Provide the [X, Y] coordinate of the cell's center where the given text is located.  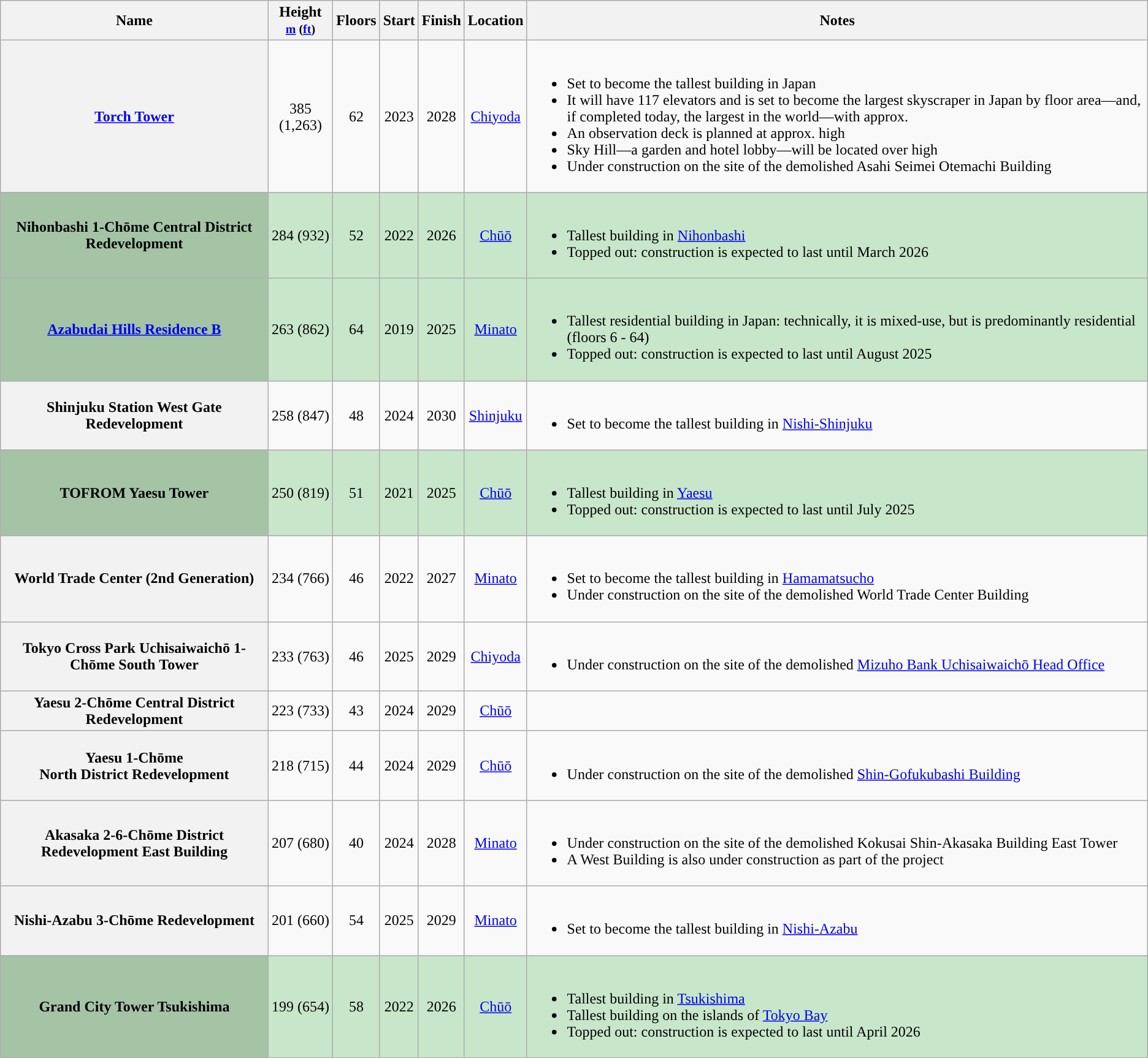
Tallest building in YaesuTopped out: construction is expected to last until July 2025 [837, 493]
385 (1,263) [300, 116]
Notes [837, 21]
Start [399, 21]
218 (715) [300, 765]
2019 [399, 330]
TOFROM Yaesu Tower [134, 493]
Tokyo Cross Park Uchisaiwaichō 1-Chōme South Tower [134, 656]
51 [356, 493]
234 (766) [300, 579]
199 (654) [300, 1007]
48 [356, 416]
Under construction on the site of the demolished Mizuho Bank Uchisaiwaichō Head Office [837, 656]
2023 [399, 116]
62 [356, 116]
258 (847) [300, 416]
263 (862) [300, 330]
World Trade Center (2nd Generation) [134, 579]
44 [356, 765]
201 (660) [300, 921]
Under construction on the site of the demolished Shin-Gofukubashi Building [837, 765]
223 (733) [300, 711]
207 (680) [300, 843]
Nihonbashi 1-Chōme Central District Redevelopment [134, 235]
43 [356, 711]
2027 [442, 579]
Azabudai Hills Residence B [134, 330]
58 [356, 1007]
Heightm (ft) [300, 21]
2030 [442, 416]
40 [356, 843]
Shinjuku [496, 416]
Shinjuku Station West Gate Redevelopment [134, 416]
Torch Tower [134, 116]
Location [496, 21]
Akasaka 2-6-Chōme District Redevelopment East Building [134, 843]
Set to become the tallest building in HamamatsuchoUnder construction on the site of the demolished World Trade Center Building [837, 579]
Floors [356, 21]
Nishi-Azabu 3-Chōme Redevelopment [134, 921]
Name [134, 21]
Yaesu 1-Chōme North District Redevelopment [134, 765]
Tallest building in NihonbashiTopped out: construction is expected to last until March 2026 [837, 235]
250 (819) [300, 493]
52 [356, 235]
2021 [399, 493]
Yaesu 2-Chōme Central District Redevelopment [134, 711]
233 (763) [300, 656]
Set to become the tallest building in Nishi-Azabu [837, 921]
64 [356, 330]
Grand City Tower Tsukishima [134, 1007]
Set to become the tallest building in Nishi-Shinjuku [837, 416]
54 [356, 921]
Tallest building in TsukishimaTallest building on the islands of Tokyo BayTopped out: construction is expected to last until April 2026 [837, 1007]
284 (932) [300, 235]
Finish [442, 21]
